Pinpoint the cell where the given text exists, returning its (x, y) midpoint coordinate. 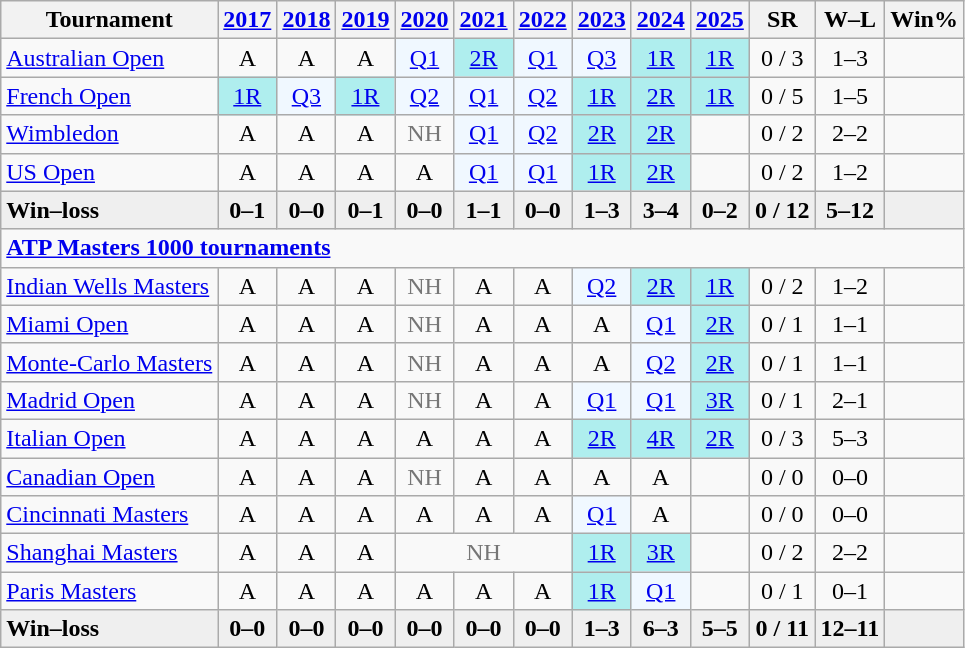
2018 (306, 20)
Paris Masters (110, 591)
2021 (484, 20)
SR (782, 20)
Canadian Open (110, 477)
US Open (110, 172)
0 / 11 (782, 629)
Miami Open (110, 324)
2019 (366, 20)
Wimbledon (110, 134)
0–2 (720, 210)
2017 (248, 20)
0 / 12 (782, 210)
4R (660, 438)
W–L (850, 20)
3–4 (660, 210)
Shanghai Masters (110, 553)
2–1 (850, 400)
5–3 (850, 438)
2023 (602, 20)
0 / 5 (782, 96)
Madrid Open (110, 400)
2020 (424, 20)
5–5 (720, 629)
Australian Open (110, 58)
French Open (110, 96)
Cincinnati Masters (110, 515)
2025 (720, 20)
Monte-Carlo Masters (110, 362)
Italian Open (110, 438)
6–3 (660, 629)
Win% (924, 20)
2024 (660, 20)
Tournament (110, 20)
12–11 (850, 629)
5–12 (850, 210)
Indian Wells Masters (110, 286)
ATP Masters 1000 tournaments (482, 248)
1–5 (850, 96)
2022 (542, 20)
